Detect which cell encompasses the target text, then output its (x, y) center coordinate. 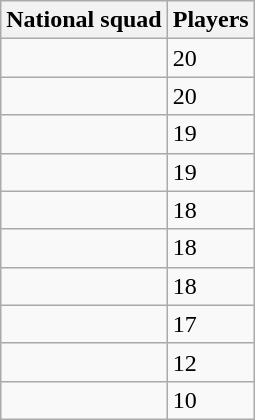
12 (210, 362)
10 (210, 400)
Players (210, 20)
17 (210, 324)
National squad (84, 20)
